Identify which cell holds the provided text, then report its [x, y] central coordinate. 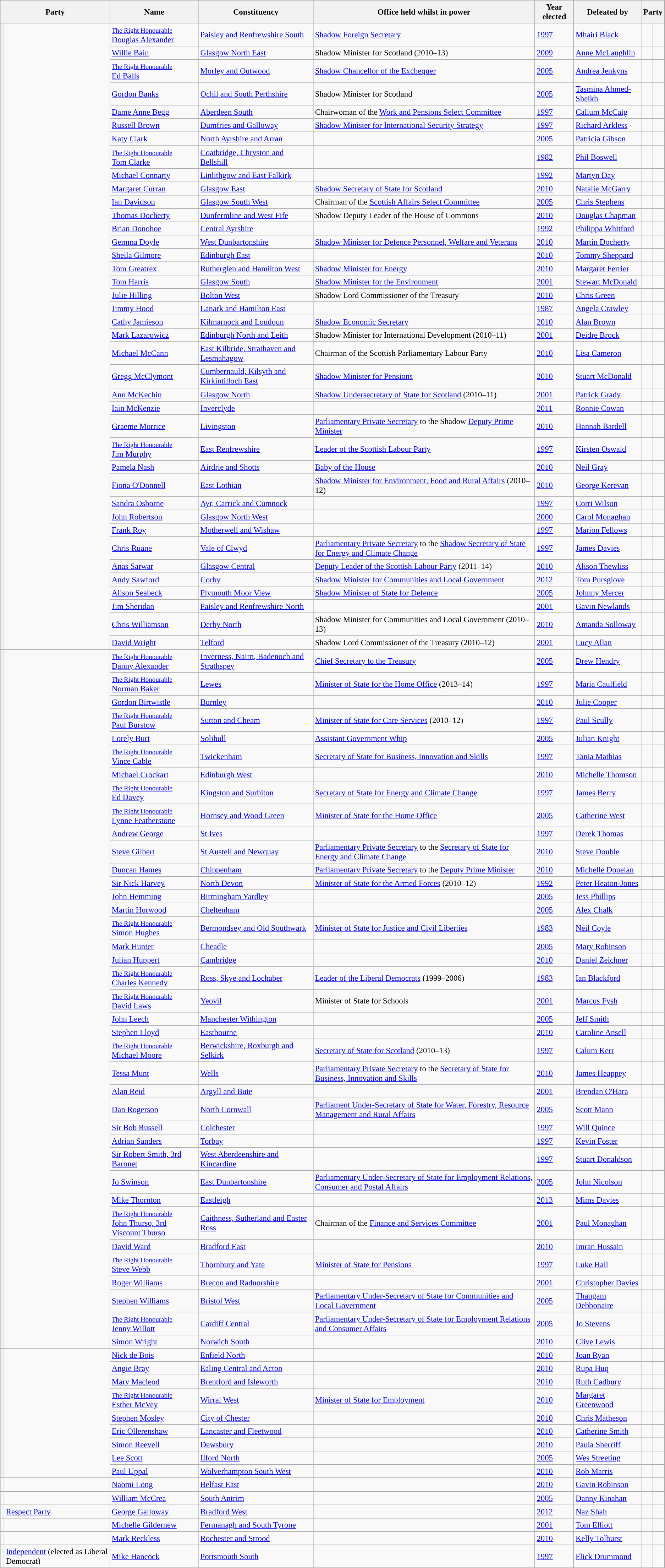
Corri Wilson [608, 503]
Chief Secretary to the Treasury [424, 661]
Ilford North [255, 1458]
Andrew George [154, 834]
Luke Hall [608, 1264]
Chairman of the Scottish Parliamentary Labour Party [424, 354]
Caroline Ansell [608, 1032]
Yeovil [255, 1001]
Angie Bray [154, 1368]
Jimmy Hood [154, 309]
Alex Chalk [608, 910]
Minister of State for the Armed Forces (2010–12) [424, 883]
Joan Ryan [608, 1355]
The Right HonourableJenny Willott [154, 1324]
Johnny Mercer [608, 593]
Parliamentary Under-Secretary of State for Employment Relations and Consumer Affairs [424, 1324]
St Ives [255, 834]
Callum McCaig [608, 112]
Tom Pursglove [608, 580]
Chairman of the Scottish Affairs Select Committee [424, 202]
Burnley [255, 702]
Minister of State for Schools [424, 1001]
Birmingham Yardley [255, 897]
South Antrim [255, 1498]
Dunfermline and West Fife [255, 215]
Cumbernauld, Kilsyth and Kirkintilloch East [255, 376]
Deputy Leader of the Scottish Labour Party (2011–14) [424, 566]
1987 [554, 309]
North Ayrshire and Arran [255, 139]
Margaret Greenwood [608, 1400]
Belfast East [255, 1485]
Chris Matheson [608, 1418]
Torbay [255, 1141]
Leader of the Liberal Democrats (1999–2006) [424, 978]
Shadow Secretary of State for Scotland [424, 189]
George Kerevan [608, 485]
2009 [554, 53]
Margaret Ferrier [608, 268]
Willie Bain [154, 53]
Jeff Smith [608, 1019]
The Right Honourable Esther McVey [154, 1400]
Sir Nick Harvey [154, 883]
St Austell and Newquay [255, 852]
Glasgow North West [255, 517]
The Right Honourable Simon Hughes [154, 928]
Ann McKechin [154, 394]
Secretary of State for Scotland (2010–13) [424, 1050]
Mike Hancock [154, 1557]
Steve Gilbert [154, 852]
Michelle Gildernew [154, 1525]
Parliamentary Private Secretary to the Secretary of State for Energy and Climate Change [424, 852]
Andrea Jenkyns [608, 71]
Parliamentary Under-Secretary of State for Communities and Local Government [424, 1300]
Martin Horwood [154, 910]
Tom Elliott [608, 1525]
Parliament Under-Secretary of State for Water, Forestry, Resource Management and Rural Affairs [424, 1110]
Bradford East [255, 1246]
The Right Honourable Vince Cable [154, 756]
Shadow Minister for International Security Strategy [424, 125]
Coatbridge, Chryston and Bellshill [255, 157]
1982 [554, 157]
Iain McKenzie [154, 408]
Brentford and Isleworth [255, 1382]
Shadow Minister for Defence Personnel, Welfare and Veterans [424, 242]
Kelly Tolhurst [608, 1538]
Rutherglen and Hamilton West [255, 268]
Shadow Minister for Energy [424, 268]
East Renfrewshire [255, 449]
Parliamentary Private Secretary to the Shadow Secretary of State for Energy and Climate Change [424, 548]
Cathy Jamieson [154, 322]
The Right Honourable David Laws [154, 1001]
John Hemming [154, 897]
Eric Ollerenshaw [154, 1431]
Paisley and Renfrewshire North [255, 606]
Chairman of the Finance and Services Committee [424, 1223]
Shadow Minister for Communities and Local Government (2010–13) [424, 624]
Lisa Cameron [608, 354]
Shadow Lord Commissioner of the Treasury (2010–12) [424, 643]
James Heappey [608, 1073]
Stuart McDonald [608, 376]
Solihull [255, 738]
Chris Stephens [608, 202]
Duncan Hames [154, 870]
Michael Connarty [154, 175]
Portsmouth South [255, 1557]
Paul Scully [608, 720]
Adrian Sanders [154, 1141]
Gordon Banks [154, 94]
Shadow Undersecretary of State for Scotland (2010–11) [424, 394]
Mark Hunter [154, 946]
Ian Davidson [154, 202]
Leader of the Scottish Labour Party [424, 449]
Shadow Minister for Communities and Local Government [424, 580]
John Leech [154, 1019]
Cambridge [255, 960]
Stephen Lloyd [154, 1032]
Shadow Economic Secretary [424, 322]
Catherine Smith [608, 1431]
Aberdeen South [255, 112]
Minister of State for Pensions [424, 1264]
Chairwoman of the Work and Pensions Select Committee [424, 112]
Marion Fellows [608, 530]
Brecon and Radnorshire [255, 1283]
Lucy Allan [608, 643]
Minister of State for Care Services (2010–12) [424, 720]
2011 [554, 408]
Linlithgow and East Falkirk [255, 175]
Jo Stevens [608, 1324]
Lanark and Hamilton East [255, 309]
Stephen Mosley [154, 1418]
Shadow Minister for the Environment [424, 282]
Sandra Osborne [154, 503]
Thornbury and Yate [255, 1264]
Peter Heaton-Jones [608, 883]
Flick Drummond [608, 1557]
Neil Coyle [608, 928]
Mary Robinson [608, 946]
Hannah Bardell [608, 426]
Patricia Gibson [608, 139]
Paisley and Renfrewshire South [255, 35]
Will Quince [608, 1128]
Dewsbury [255, 1445]
Catherine West [608, 815]
Pamela Nash [154, 467]
Glasgow Central [255, 566]
Defeated by [608, 12]
Corby [255, 580]
Chris Ruane [154, 548]
Ian Blackford [608, 978]
Julian Huppert [154, 960]
Airdrie and Shotts [255, 467]
Brendan O'Hara [608, 1091]
Dame Anne Begg [154, 112]
David Wright [154, 643]
Patrick Grady [608, 394]
Glasgow North East [255, 53]
City of Chester [255, 1418]
Minister of State for the Home Office (2013–14) [424, 684]
Frank Roy [154, 530]
Anas Sarwar [154, 566]
Michael Crockart [154, 774]
Imran Hussain [608, 1246]
John Robertson [154, 517]
Jess Phillips [608, 897]
Martyn Day [608, 175]
Andy Sawford [154, 580]
North Devon [255, 883]
The Right Honourable Tom Clarke [154, 157]
Inverness, Nairn, Badenoch and Strathspey [255, 661]
Shadow Minister for Pensions [424, 376]
The Right Honourable Douglas Alexander [154, 35]
Wells [255, 1073]
Gemma Doyle [154, 242]
Phil Boswell [608, 157]
Edinburgh North and Leith [255, 335]
Caithness, Sutherland and Easter Ross [255, 1223]
Stephen Williams [154, 1300]
The Right Honourable Steve Webb [154, 1264]
Margaret Curran [154, 189]
Berwickshire, Roxburgh and Selkirk [255, 1050]
Ruth Cadbury [608, 1382]
Michelle Thomson [608, 774]
East Dunbartonshire [255, 1182]
West Dunbartonshire [255, 242]
Mark Lazarowicz [154, 335]
Mark Reckless [154, 1538]
Glasgow North [255, 394]
Michael McCann [154, 354]
Kilmarnock and Loudoun [255, 322]
Martin Docherty [608, 242]
Telford [255, 643]
The Right Honourable Jim Murphy [154, 449]
Norwich South [255, 1342]
Mhairi Black [608, 35]
Alison Seabeck [154, 593]
Paul Monaghan [608, 1223]
Michelle Donelan [608, 870]
Edinburgh West [255, 774]
Julie Cooper [608, 702]
Glasgow South [255, 282]
Shadow Minister for Scotland (2010–13) [424, 53]
Paula Sherriff [608, 1445]
Scott Mann [608, 1110]
Marcus Fysh [608, 1001]
Ross, Skye and Lochaber [255, 978]
Dan Rogerson [154, 1110]
Parliamentary Under-Secretary of State for Employment Relations, Consumer and Postal Affairs [424, 1182]
Year elected [554, 12]
Tommy Sheppard [608, 255]
Fiona O'Donnell [154, 485]
Shadow Minister of State for Defence [424, 593]
Lancaster and Fleetwood [255, 1431]
Graeme Morrice [154, 426]
Tom Greatrex [154, 268]
Enfield North [255, 1355]
Bristol West [255, 1300]
North Cornwall [255, 1110]
Twickenham [255, 756]
Manchester Withington [255, 1019]
The Right Honourable John Thurso, 3rd Viscount Thurso [154, 1223]
Bermondsey and Old Southwark [255, 928]
Sir Bob Russell [154, 1128]
Minister of State for Justice and Civil Liberties [424, 928]
Calum Kerr [608, 1050]
East Kilbride, Strathaven and Lesmahagow [255, 354]
James Berry [608, 793]
Glasgow East [255, 189]
Fermanagh and South Tyrone [255, 1525]
The Right Honourable Charles Kennedy [154, 978]
Katy Clark [154, 139]
Neil Gray [608, 467]
Roger Williams [154, 1283]
Lee Scott [154, 1458]
Mims Davies [608, 1200]
Minister of State for Employment [424, 1400]
Derby North [255, 624]
Julian Knight [608, 738]
Mike Thornton [154, 1200]
Mary Macleod [154, 1382]
The Right Honourable Ed Balls [154, 71]
Kingston and Surbiton [255, 793]
Drew Hendry [608, 661]
Angela Crawley [608, 309]
Secretary of State for Energy and Climate Change [424, 793]
Plymouth Moor View [255, 593]
2013 [554, 1200]
Sheila Gilmore [154, 255]
Argyll and Bute [255, 1091]
Lewes [255, 684]
Gordon Birtwistle [154, 702]
Jo Swinson [154, 1182]
David Ward [154, 1246]
Alan Reid [154, 1091]
Inverclyde [255, 408]
Dumfries and Galloway [255, 125]
Edinburgh East [255, 255]
Stuart Donaldson [608, 1159]
Shadow Minister for International Development (2010–11) [424, 335]
Shadow Deputy Leader of the House of Commons [424, 215]
William McCrea [154, 1498]
Glasgow South West [255, 202]
Assistant Government Whip [424, 738]
Wirral West [255, 1400]
Office held whilst in power [424, 12]
Natalie McGarry [608, 189]
Gavin Robinson [608, 1485]
Ronnie Cowan [608, 408]
Minister of State for the Home Office [424, 815]
Julie Hilling [154, 295]
Parliamentary Private Secretary to the Shadow Deputy Prime Minister [424, 426]
West Aberdeenshire and Kincardine [255, 1159]
Shadow Minister for Scotland [424, 94]
Cardiff Central [255, 1324]
Tom Harris [154, 282]
Simon Wright [154, 1342]
Christopher Davies [608, 1283]
Independent (elected as Liberal Democrat) [57, 1557]
Kevin Foster [608, 1141]
Eastbourne [255, 1032]
Name [154, 12]
Rochester and Strood [255, 1538]
Baby of the House [424, 467]
Deidre Brock [608, 335]
Motherwell and Wishaw [255, 530]
James Davies [608, 548]
Shadow Foreign Secretary [424, 35]
Bradford West [255, 1512]
Carol Monaghan [608, 517]
Shadow Chancellor of the Exchequer [424, 71]
Hornsey and Wood Green [255, 815]
Danny Kinahan [608, 1498]
Shadow Lord Commissioner of the Treasury [424, 295]
Thomas Docherty [154, 215]
Steve Double [608, 852]
Constituency [255, 12]
Brian Donohoe [154, 229]
Stewart McDonald [608, 282]
Chippenham [255, 870]
John Nicolson [608, 1182]
Alan Brown [608, 322]
Rupa Huq [608, 1368]
The Right Honourable Danny Alexander [154, 661]
East Lothian [255, 485]
Morley and Outwood [255, 71]
Simon Reevell [154, 1445]
Cheadle [255, 946]
Sir Robert Smith, 3rd Baronet [154, 1159]
The Right Honourable Norman Baker [154, 684]
Kirsten Oswald [608, 449]
Livingston [255, 426]
Parliamentary Private Secretary to the Deputy Prime Minister [424, 870]
Thangam Debbonaire [608, 1300]
Philippa Whitford [608, 229]
Tasmina Ahmed-Sheikh [608, 94]
Gavin Newlands [608, 606]
Douglas Chapman [608, 215]
Derek Thomas [608, 834]
Cheltenham [255, 910]
Naomi Long [154, 1485]
Parliamentary Private Secretary to the Secretary of State for Business, Innovation and Skills [424, 1073]
Alison Thewliss [608, 566]
Chris Green [608, 295]
George Galloway [154, 1512]
2000 [554, 517]
Richard Arkless [608, 125]
Colchester [255, 1128]
Respect Party [57, 1512]
Amanda Solloway [608, 624]
Shadow Minister for Environment, Food and Rural Affairs (2010–12) [424, 485]
The Right Honourable Lynne Featherstone [154, 815]
Sutton and Cheam [255, 720]
Tessa Munt [154, 1073]
Central Ayrshire [255, 229]
Ayr, Carrick and Cumnock [255, 503]
Ochil and South Perthshire [255, 94]
Chris Williamson [154, 624]
Tania Mathias [608, 756]
Bolton West [255, 295]
Jim Sheridan [154, 606]
Maria Caulfield [608, 684]
Wolverhampton South West [255, 1471]
Vale of Clwyd [255, 548]
Nick de Bois [154, 1355]
Naz Shah [608, 1512]
The Right Honourable Michael Moore [154, 1050]
Wes Streeting [608, 1458]
Russell Brown [154, 125]
Rob Marris [608, 1471]
Daniel Zeichner [608, 960]
Paul Uppal [154, 1471]
Gregg McClymont [154, 376]
Lorely Burt [154, 738]
The Right Honourable Paul Burstow [154, 720]
Eastleigh [255, 1200]
Ealing Central and Acton [255, 1368]
The Right Honourable Ed Davey [154, 793]
Secretary of State for Business, Innovation and Skills [424, 756]
Anne McLaughlin [608, 53]
Clive Lewis [608, 1342]
